Extract the [X, Y] coordinate from the center of the cell holding the provided text.  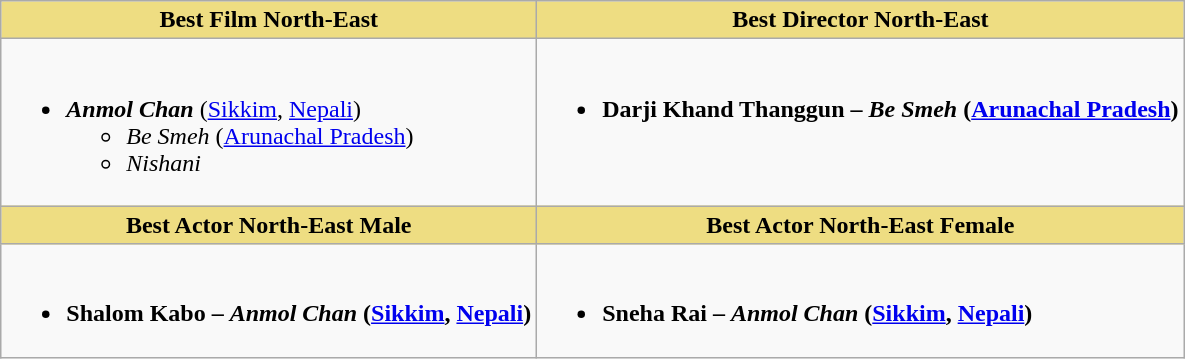
Best Actor North-East Female [860, 225]
Anmol Chan (Sikkim, Nepali)Be Smeh (Arunachal Pradesh)Nishani [269, 122]
Darji Khand Thanggun – Be Smeh (Arunachal Pradesh) [860, 122]
Best Director North-East [860, 20]
Best Film North-East [269, 20]
Shalom Kabo – Anmol Chan (Sikkim, Nepali) [269, 300]
Best Actor North-East Male [269, 225]
Sneha Rai – Anmol Chan (Sikkim, Nepali) [860, 300]
